Detect which cell encompasses the target text, then output its [X, Y] center coordinate. 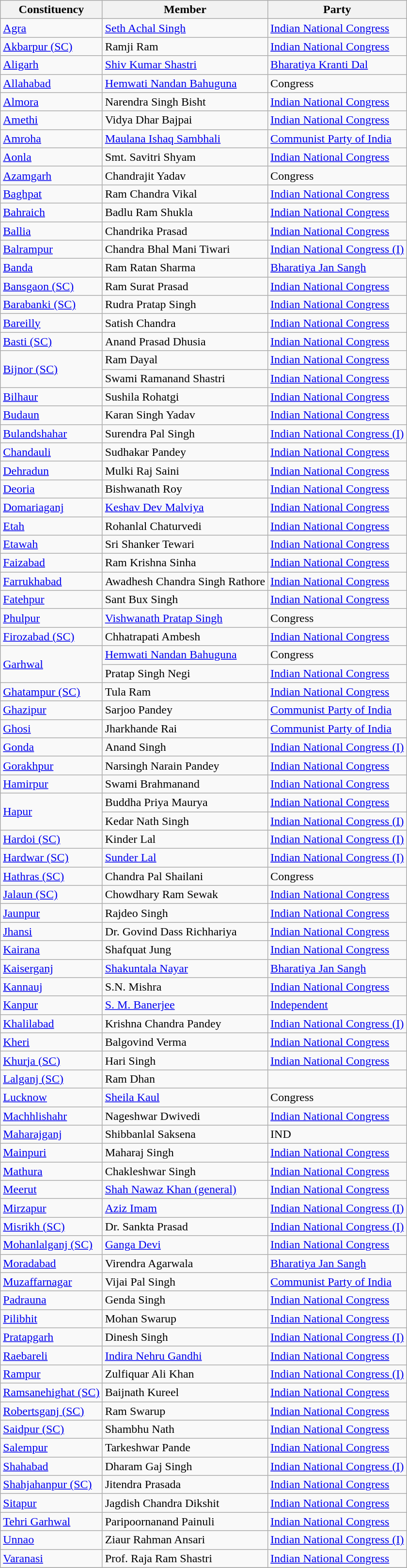
Domariaganj [51, 507]
Buddha Priya Maurya [185, 802]
Lalganj (SC) [51, 1079]
Kaiserganj [51, 968]
Aligarh [51, 65]
Gorakhpur [51, 765]
Jalaun (SC) [51, 895]
Member [185, 10]
Party [337, 10]
Kedar Nath Singh [185, 821]
Balrampur [51, 249]
Mathura [51, 1171]
Basti (SC) [51, 342]
Krishna Chandra Pandey [185, 1024]
Saidpur (SC) [51, 1429]
Phulpur [51, 618]
Barabanki (SC) [51, 305]
Kheri [51, 1042]
Ghazipur [51, 710]
Aziz Imam [185, 1208]
Shakuntala Nayar [185, 968]
Akbarpur (SC) [51, 47]
Khurja (SC) [51, 1060]
Bishwanath Roy [185, 489]
Mirzapur [51, 1208]
Maharajganj [51, 1134]
Tarkeshwar Pande [185, 1448]
Farrukhabad [51, 581]
Ramsanehighat (SC) [51, 1392]
Kannauj [51, 987]
Constituency [51, 10]
Karan Singh Yadav [185, 415]
Vidya Dhar Bajpai [185, 120]
Baghpat [51, 194]
Dinesh Singh [185, 1337]
Robertsganj (SC) [51, 1411]
Etah [51, 526]
Ganga Devi [185, 1245]
Sushila Rohatgi [185, 397]
Amethi [51, 120]
Hamirpur [51, 784]
Hari Singh [185, 1060]
Swami Ramanand Shastri [185, 378]
Anand Prasad Dhusia [185, 342]
Azamgarh [51, 175]
Virendra Agarwala [185, 1263]
Kinder Lal [185, 839]
Banda [51, 268]
Shiv Kumar Shastri [185, 65]
Rohanlal Chaturvedi [185, 526]
Salempur [51, 1448]
Hardoi (SC) [51, 839]
Indira Nehru Gandhi [185, 1355]
Rajdeo Singh [185, 913]
Jagdish Chandra Dikshit [185, 1503]
Sant Bux Singh [185, 600]
Ghosi [51, 729]
Pratap Singh Negi [185, 673]
Unnao [51, 1540]
Garhwal [51, 664]
Ballia [51, 231]
Etawah [51, 544]
Mulki Raj Saini [185, 470]
S.N. Mishra [185, 987]
Rudra Pratap Singh [185, 305]
Muzaffarnagar [51, 1282]
Maharaj Singh [185, 1153]
Shahabad [51, 1466]
Keshav Dev Malviya [185, 507]
Kanpur [51, 1005]
Bareilly [51, 323]
Meerut [51, 1190]
Mohan Swarup [185, 1319]
Lucknow [51, 1097]
Hardwar (SC) [51, 858]
Dehradun [51, 470]
Genda Singh [185, 1300]
Pratapgarh [51, 1337]
Ram Swarup [185, 1411]
Paripoornanand Painuli [185, 1521]
Narsingh Narain Pandey [185, 765]
Maulana Ishaq Sambhali [185, 139]
Rampur [51, 1374]
Fatehpur [51, 600]
Sarjoo Pandey [185, 710]
Baijnath Kureel [185, 1392]
Chandauli [51, 452]
Bilhaur [51, 397]
Dharam Gaj Singh [185, 1466]
Kairana [51, 950]
Khalilabad [51, 1024]
Deoria [51, 489]
Agra [51, 28]
Jaunpur [51, 913]
Chowdhary Ram Sewak [185, 895]
Misrikh (SC) [51, 1226]
Chakleshwar Singh [185, 1171]
Seth Achal Singh [185, 28]
Machhlishahr [51, 1116]
Gonda [51, 747]
Chandra Pal Shailani [185, 876]
Zulfiquar Ali Khan [185, 1374]
Sitapur [51, 1503]
Satish Chandra [185, 323]
Awadhesh Chandra Singh Rathore [185, 581]
Shafquat Jung [185, 950]
Shambhu Nath [185, 1429]
Jharkhande Rai [185, 729]
Vishwanath Pratap Singh [185, 618]
Tula Ram [185, 692]
Amroha [51, 139]
Budaun [51, 415]
Dr. Govind Dass Richhariya [185, 931]
Prof. Raja Ram Shastri [185, 1558]
Sri Shanker Tewari [185, 544]
Varanasi [51, 1558]
Sunder Lal [185, 858]
Shahjahanpur (SC) [51, 1485]
Sudhakar Pandey [185, 452]
Ram Chandra Vikal [185, 194]
Bansgaon (SC) [51, 286]
Aonla [51, 157]
Nageshwar Dwivedi [185, 1116]
Bahraich [51, 212]
Chandra Bhal Mani Tiwari [185, 249]
Smt. Savitri Shyam [185, 157]
Balgovind Verma [185, 1042]
Jitendra Prasada [185, 1485]
Surendra Pal Singh [185, 434]
Chandrajit Yadav [185, 175]
Bharatiya Kranti Dal [337, 65]
Mainpuri [51, 1153]
Ram Dhan [185, 1079]
Shibbanlal Saksena [185, 1134]
Firozabad (SC) [51, 637]
Ghatampur (SC) [51, 692]
IND [337, 1134]
Badlu Ram Shukla [185, 212]
Faizabad [51, 563]
Independent [337, 1005]
Bijnor (SC) [51, 369]
Pilibhit [51, 1319]
Ramji Ram [185, 47]
Swami Brahmanand [185, 784]
Ram Krishna Sinha [185, 563]
Chhatrapati Ambesh [185, 637]
Ram Ratan Sharma [185, 268]
Chandrika Prasad [185, 231]
Tehri Garhwal [51, 1521]
S. M. Banerjee [185, 1005]
Narendra Singh Bisht [185, 102]
Hapur [51, 811]
Sheila Kaul [185, 1097]
Allahabad [51, 83]
Ram Surat Prasad [185, 286]
Shah Nawaz Khan (general) [185, 1190]
Padrauna [51, 1300]
Ram Dayal [185, 360]
Bulandshahar [51, 434]
Raebareli [51, 1355]
Dr. Sankta Prasad [185, 1226]
Mohanlalganj (SC) [51, 1245]
Moradabad [51, 1263]
Ziaur Rahman Ansari [185, 1540]
Anand Singh [185, 747]
Almora [51, 102]
Hathras (SC) [51, 876]
Jhansi [51, 931]
Vijai Pal Singh [185, 1282]
